For the text-containing cell, return its midpoint in (x, y) coordinate format. 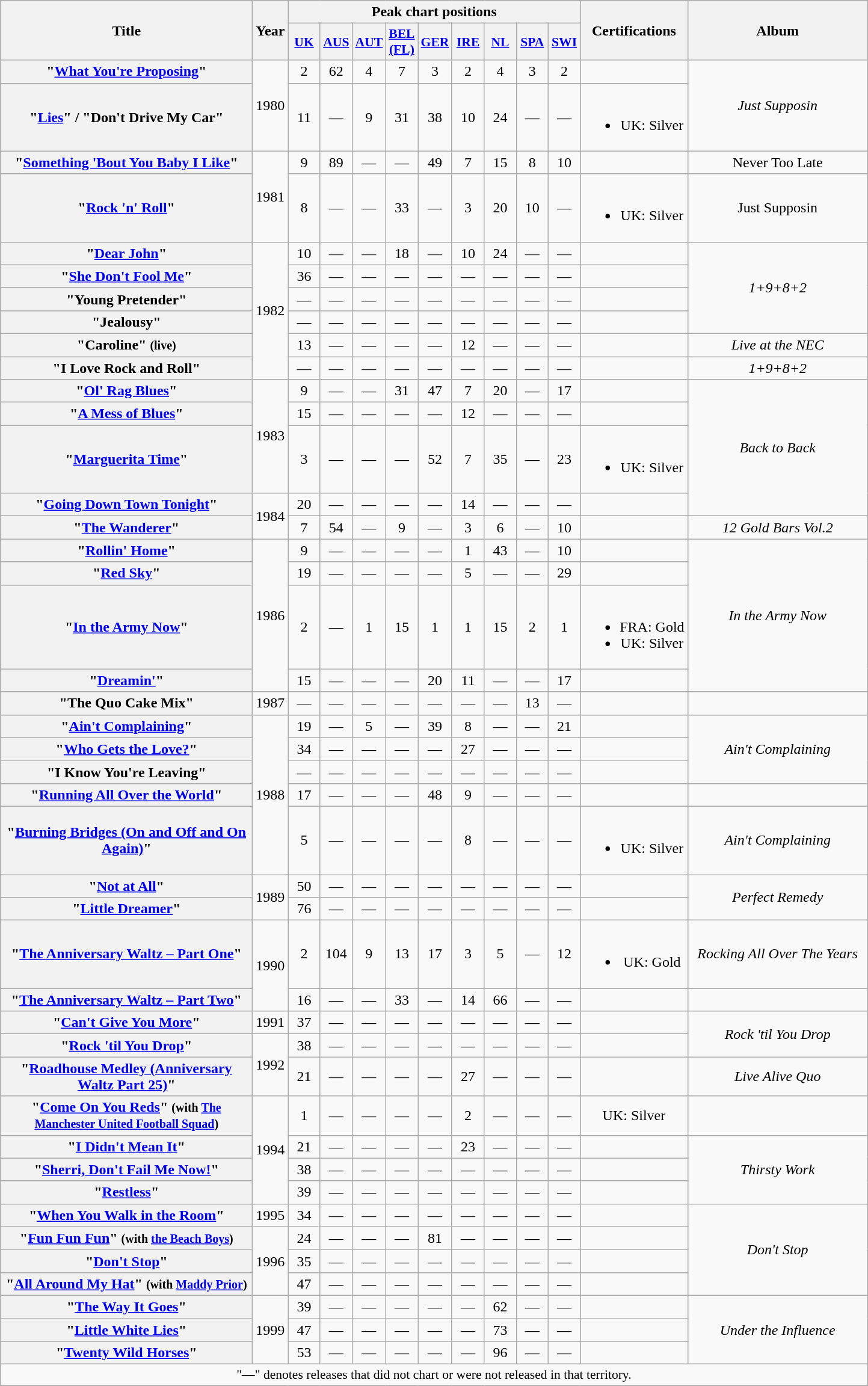
50 (304, 886)
"I Didn't Mean It" (126, 1147)
"Jealousy" (126, 322)
36 (304, 276)
"Red Sky" (126, 573)
1999 (271, 1329)
"Going Down Town Tonight" (126, 505)
"Come On You Reds" (with The Manchester United Football Squad) (126, 1115)
"Ain't Complaining" (126, 726)
Live Alive Quo (777, 1077)
Never Too Late (777, 162)
IRE (468, 42)
Rock 'til You Drop (777, 1034)
12 Gold Bars Vol.2 (777, 528)
76 (304, 909)
1981 (271, 196)
Perfect Remedy (777, 898)
"The Way It Goes" (126, 1307)
1982 (271, 310)
"In the Army Now" (126, 627)
"The Wanderer" (126, 528)
"Fun Fun Fun" (with the Beach Boys) (126, 1238)
"Twenty Wild Horses" (126, 1353)
73 (500, 1330)
"Running All Over the World" (126, 795)
1995 (271, 1215)
"I Love Rock and Roll" (126, 368)
GER (436, 42)
"Little White Lies" (126, 1330)
AUT (369, 42)
"—" denotes releases that did not chart or were not released in that territory. (434, 1375)
"Lies" / "Don't Drive My Car" (126, 117)
1994 (271, 1150)
1991 (271, 1023)
1996 (271, 1261)
"Little Dreamer" (126, 909)
"The Anniversary Waltz – Part Two" (126, 1000)
"Dear John" (126, 253)
52 (436, 460)
In the Army Now (777, 615)
"Sherri, Don't Fail Me Now!" (126, 1169)
18 (402, 253)
"Burning Bridges (On and Off and On Again)" (126, 840)
AUS (336, 42)
66 (500, 1000)
"Not at All" (126, 886)
Peak chart positions (434, 12)
"Rock 'n' Roll" (126, 208)
"Caroline" (live) (126, 345)
16 (304, 1000)
"Roadhouse Medley (Anniversary Waltz Part 25)" (126, 1077)
UK (304, 42)
54 (336, 528)
"Don't Stop" (126, 1261)
1988 (271, 794)
1990 (271, 966)
Back to Back (777, 448)
"The Quo Cake Mix" (126, 703)
104 (336, 954)
Under the Influence (777, 1329)
"Marguerita Time" (126, 460)
48 (436, 795)
FRA: GoldUK: Silver (634, 627)
"When You Walk in the Room" (126, 1215)
"The Anniversary Waltz – Part One" (126, 954)
SPA (532, 42)
43 (500, 550)
"Who Gets the Love?" (126, 749)
"Young Pretender" (126, 299)
29 (564, 573)
53 (304, 1353)
SWI (564, 42)
"Something 'Bout You Baby I Like" (126, 162)
Title (126, 30)
"Ol' Rag Blues" (126, 391)
1986 (271, 615)
UK: Gold (634, 954)
NL (500, 42)
1992 (271, 1065)
1987 (271, 703)
"She Don't Fool Me" (126, 276)
1984 (271, 516)
Rocking All Over The Years (777, 954)
1983 (271, 437)
6 (500, 528)
Don't Stop (777, 1249)
Certifications (634, 30)
"Rock 'til You Drop" (126, 1046)
37 (304, 1023)
1980 (271, 106)
"What You're Proposing" (126, 72)
Live at the NEC (777, 345)
"Restless" (126, 1192)
"A Mess of Blues" (126, 414)
"I Know You're Leaving" (126, 772)
"Can't Give You More" (126, 1023)
89 (336, 162)
49 (436, 162)
81 (436, 1238)
1989 (271, 898)
BEL (FL) (402, 42)
Album (777, 30)
"Rollin' Home" (126, 550)
96 (500, 1353)
"Dreamin'" (126, 680)
"All Around My Hat" (with Maddy Prior) (126, 1284)
Year (271, 30)
Thirsty Work (777, 1169)
